Determine the (X, Y) coordinate at the center of the cell enclosing the given text.  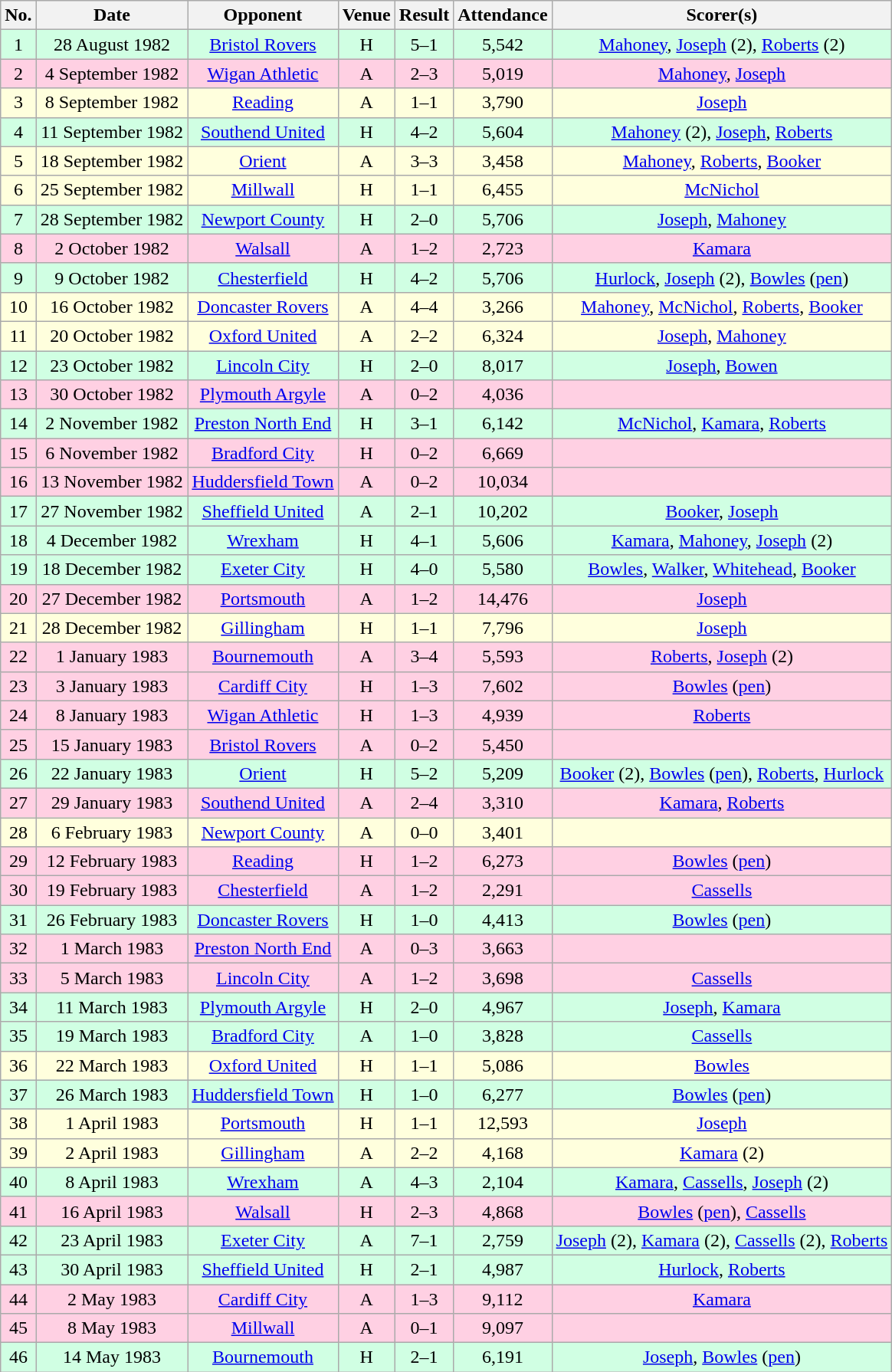
4,987 (503, 1269)
5,450 (503, 744)
3,663 (503, 949)
5–2 (424, 773)
41 (18, 1211)
26 February 1983 (112, 920)
2 May 1983 (112, 1299)
2–4 (424, 803)
29 (18, 862)
0–0 (424, 832)
4,967 (503, 1007)
1 (18, 44)
14 May 1983 (112, 1357)
Joseph (2), Kamara (2), Cassells (2), Roberts (722, 1240)
4,939 (503, 715)
30 October 1982 (112, 395)
8,017 (503, 366)
2 April 1983 (112, 1153)
8 January 1983 (112, 715)
Venue (366, 15)
4,413 (503, 920)
Roberts, Joseph (2) (722, 657)
32 (18, 949)
2 November 1982 (112, 424)
7,602 (503, 686)
6,669 (503, 453)
Bowles (722, 1065)
Roberts (722, 715)
21 (18, 628)
18 December 1982 (112, 569)
22 March 1983 (112, 1065)
2 October 1982 (112, 248)
10 (18, 307)
9,097 (503, 1328)
29 January 1983 (112, 803)
2,723 (503, 248)
15 (18, 453)
Booker (2), Bowles (pen), Roberts, Hurlock (722, 773)
8 April 1983 (112, 1182)
3–3 (424, 161)
1 April 1983 (112, 1124)
23 (18, 686)
3,266 (503, 307)
10,034 (503, 482)
5,593 (503, 657)
6,191 (503, 1357)
7–1 (424, 1240)
12 February 1983 (112, 862)
Joseph, Kamara (722, 1007)
3,828 (503, 1036)
7,796 (503, 628)
34 (18, 1007)
5,542 (503, 44)
19 (18, 569)
23 October 1982 (112, 366)
2 (18, 74)
11 (18, 336)
22 January 1983 (112, 773)
4 (18, 132)
Bowles, Walker, Whitehead, Booker (722, 569)
6,455 (503, 190)
Mahoney, Joseph (722, 74)
0–1 (424, 1328)
16 (18, 482)
25 (18, 744)
4,168 (503, 1153)
4 December 1982 (112, 540)
24 (18, 715)
43 (18, 1269)
16 October 1982 (112, 307)
23 April 1983 (112, 1240)
Hurlock, Joseph (2), Bowles (pen) (722, 277)
14 (18, 424)
5 (18, 161)
6 November 1982 (112, 453)
3,401 (503, 832)
0–3 (424, 949)
44 (18, 1299)
Mahoney, Joseph (2), Roberts (2) (722, 44)
7 (18, 219)
Kamara, Roberts (722, 803)
6,142 (503, 424)
5 March 1983 (112, 978)
11 September 1982 (112, 132)
9 (18, 277)
Mahoney, Roberts, Booker (722, 161)
5,606 (503, 540)
8 (18, 248)
12 (18, 366)
3–4 (424, 657)
9 October 1982 (112, 277)
18 (18, 540)
27 December 1982 (112, 599)
28 September 1982 (112, 219)
4 September 1982 (112, 74)
Joseph, Bowles (pen) (722, 1357)
8 September 1982 (112, 103)
5,209 (503, 773)
Kamara, Mahoney, Joseph (2) (722, 540)
42 (18, 1240)
39 (18, 1153)
6 February 1983 (112, 832)
3,458 (503, 161)
26 (18, 773)
36 (18, 1065)
16 April 1983 (112, 1211)
3 (18, 103)
1 January 1983 (112, 657)
3 January 1983 (112, 686)
22 (18, 657)
11 March 1983 (112, 1007)
4–3 (424, 1182)
4,036 (503, 395)
Bowles (pen), Cassells (722, 1211)
6 (18, 190)
4–1 (424, 540)
19 March 1983 (112, 1036)
9,112 (503, 1299)
3,310 (503, 803)
14,476 (503, 599)
4,868 (503, 1211)
Date (112, 15)
15 January 1983 (112, 744)
28 August 1982 (112, 44)
12,593 (503, 1124)
5,086 (503, 1065)
Kamara (2) (722, 1153)
38 (18, 1124)
6,273 (503, 862)
20 October 1982 (112, 336)
Opponent (263, 15)
6,324 (503, 336)
4–0 (424, 569)
Kamara, Cassells, Joseph (2) (722, 1182)
2,759 (503, 1240)
Booker, Joseph (722, 511)
27 November 1982 (112, 511)
26 March 1983 (112, 1095)
30 April 1983 (112, 1269)
13 November 1982 (112, 482)
5,019 (503, 74)
5,580 (503, 569)
2,291 (503, 891)
3,790 (503, 103)
McNichol (722, 190)
37 (18, 1095)
13 (18, 395)
19 February 1983 (112, 891)
Scorer(s) (722, 15)
27 (18, 803)
10,202 (503, 511)
28 December 1982 (112, 628)
3,698 (503, 978)
45 (18, 1328)
5–1 (424, 44)
Attendance (503, 15)
18 September 1982 (112, 161)
8 May 1983 (112, 1328)
McNichol, Kamara, Roberts (722, 424)
4–4 (424, 307)
Mahoney, McNichol, Roberts, Booker (722, 307)
Result (424, 15)
5,604 (503, 132)
No. (18, 15)
Mahoney (2), Joseph, Roberts (722, 132)
46 (18, 1357)
28 (18, 832)
35 (18, 1036)
3–1 (424, 424)
6,277 (503, 1095)
25 September 1982 (112, 190)
Joseph, Bowen (722, 366)
40 (18, 1182)
30 (18, 891)
20 (18, 599)
17 (18, 511)
1 March 1983 (112, 949)
2,104 (503, 1182)
31 (18, 920)
Hurlock, Roberts (722, 1269)
33 (18, 978)
